For the text-containing cell, return its midpoint in (X, Y) coordinate format. 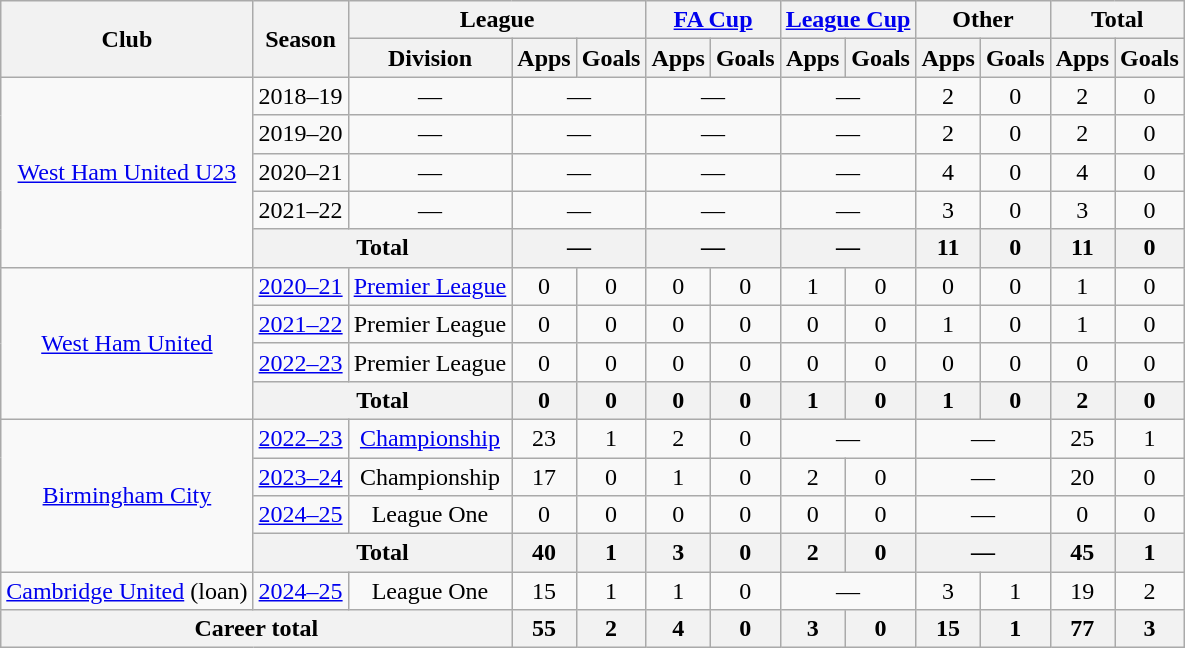
Birmingham City (127, 495)
25 (1082, 438)
Other (983, 20)
45 (1082, 553)
Career total (256, 629)
2023–24 (300, 477)
Club (127, 39)
17 (544, 477)
2019–20 (300, 134)
40 (544, 553)
League (497, 20)
19 (1082, 591)
20 (1082, 477)
77 (1082, 629)
Division (430, 58)
Season (300, 39)
23 (544, 438)
FA Cup (713, 20)
West Ham United (127, 343)
2018–19 (300, 96)
West Ham United U23 (127, 172)
Cambridge United (loan) (127, 591)
League Cup (848, 20)
55 (544, 629)
